Search for the cell housing the specified text and yield its [x, y] center coordinate. 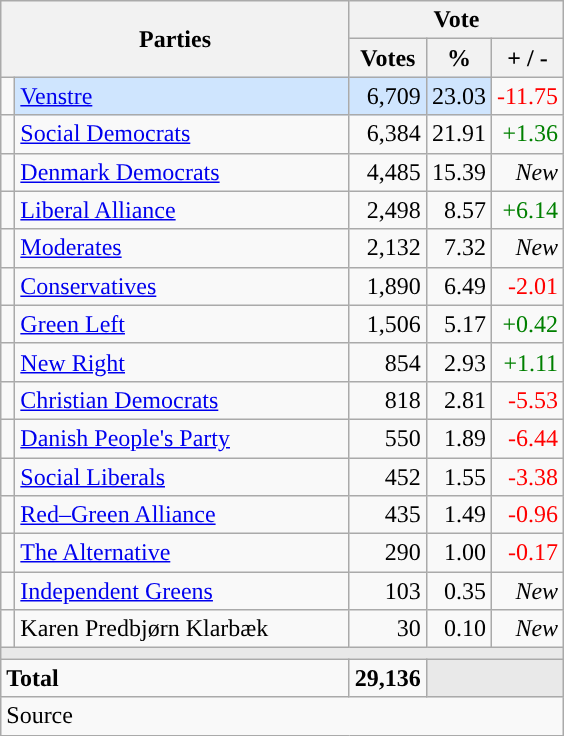
103 [388, 591]
23.03 [458, 96]
+6.14 [527, 210]
Social Democrats [182, 134]
+ / - [527, 58]
Independent Greens [182, 591]
8.57 [458, 210]
Conservatives [182, 286]
Source [282, 716]
15.39 [458, 172]
6.49 [458, 286]
-5.53 [527, 400]
29,136 [388, 678]
452 [388, 477]
2.93 [458, 362]
1.49 [458, 515]
818 [388, 400]
Total [176, 678]
1.00 [458, 553]
+1.11 [527, 362]
0.10 [458, 629]
Venstre [182, 96]
Vote [456, 20]
-3.38 [527, 477]
-11.75 [527, 96]
30 [388, 629]
Moderates [182, 248]
0.35 [458, 591]
Votes [388, 58]
1.55 [458, 477]
854 [388, 362]
-2.01 [527, 286]
6,384 [388, 134]
Social Liberals [182, 477]
-6.44 [527, 438]
The Alternative [182, 553]
1.89 [458, 438]
550 [388, 438]
New Right [182, 362]
21.91 [458, 134]
1,506 [388, 324]
1,890 [388, 286]
Karen Predbjørn Klarbæk [182, 629]
2.81 [458, 400]
Liberal Alliance [182, 210]
2,132 [388, 248]
Green Left [182, 324]
Christian Democrats [182, 400]
7.32 [458, 248]
4,485 [388, 172]
-0.96 [527, 515]
435 [388, 515]
Denmark Democrats [182, 172]
+0.42 [527, 324]
% [458, 58]
-0.17 [527, 553]
6,709 [388, 96]
Danish People's Party [182, 438]
290 [388, 553]
2,498 [388, 210]
+1.36 [527, 134]
Red–Green Alliance [182, 515]
5.17 [458, 324]
Parties [176, 39]
